Scan for the cell matching the given text and deliver its (x, y) coordinate at center. 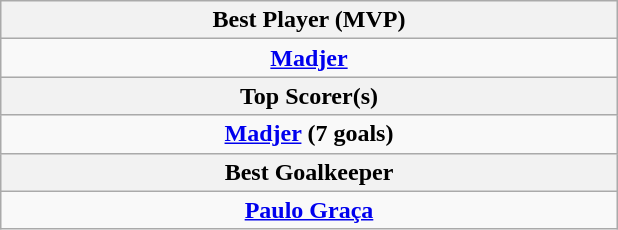
Paulo Graça (309, 210)
Best Goalkeeper (309, 172)
Top Scorer(s) (309, 96)
Madjer (7 goals) (309, 134)
Madjer (309, 58)
Best Player (MVP) (309, 20)
